Provide the (X, Y) coordinate of the cell's center where the given text is located.  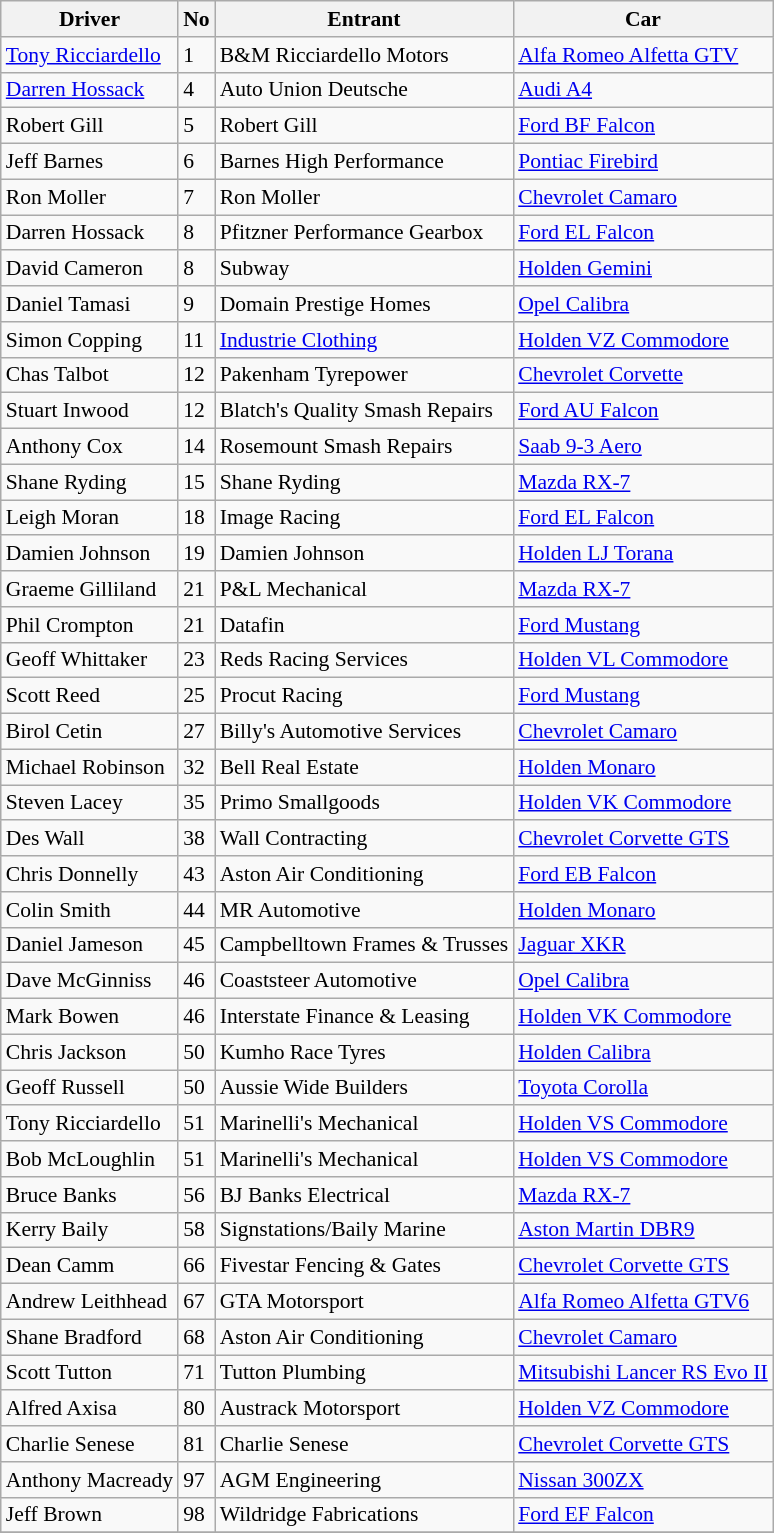
Holden LJ Torana (643, 554)
MR Automotive (364, 910)
Anthony Macready (90, 1480)
Shane Bradford (90, 1337)
GTA Motorsport (364, 1302)
14 (196, 447)
Entrant (364, 19)
Steven Lacey (90, 803)
Auto Union Deutsche (364, 90)
Aussie Wide Builders (364, 1088)
Domain Prestige Homes (364, 304)
Car (643, 19)
Daniel Jameson (90, 945)
27 (196, 732)
Barnes High Performance (364, 162)
71 (196, 1373)
Wildridge Fabrications (364, 1515)
Interstate Finance & Leasing (364, 1017)
67 (196, 1302)
B&M Ricciardello Motors (364, 55)
Pakenham Tyrepower (364, 375)
Coaststeer Automotive (364, 981)
Anthony Cox (90, 447)
Toyota Corolla (643, 1088)
18 (196, 518)
Alfa Romeo Alfetta GTV (643, 55)
Ford BF Falcon (643, 126)
Subway (364, 269)
Ford EB Falcon (643, 874)
Chas Talbot (90, 375)
44 (196, 910)
97 (196, 1480)
Billy's Automotive Services (364, 732)
AGM Engineering (364, 1480)
Bruce Banks (90, 1195)
Chris Donnelly (90, 874)
Aston Martin DBR9 (643, 1230)
19 (196, 554)
Ford EF Falcon (643, 1515)
Jeff Barnes (90, 162)
Stuart Inwood (90, 411)
35 (196, 803)
Campbelltown Frames & Trusses (364, 945)
P&L Mechanical (364, 589)
Holden Gemini (643, 269)
Kumho Race Tyres (364, 1052)
Tutton Plumbing (364, 1373)
Jaguar XKR (643, 945)
Alfa Romeo Alfetta GTV6 (643, 1302)
7 (196, 197)
98 (196, 1515)
Datafin (364, 625)
25 (196, 696)
Driver (90, 19)
BJ Banks Electrical (364, 1195)
15 (196, 482)
45 (196, 945)
Pfitzner Performance Gearbox (364, 233)
Wall Contracting (364, 839)
Procut Racing (364, 696)
Alfred Axisa (90, 1409)
Dean Camm (90, 1266)
Nissan 300ZX (643, 1480)
38 (196, 839)
58 (196, 1230)
Bob McLoughlin (90, 1159)
Holden VL Commodore (643, 660)
80 (196, 1409)
5 (196, 126)
Jeff Brown (90, 1515)
Image Racing (364, 518)
No (196, 19)
66 (196, 1266)
Michael Robinson (90, 767)
Rosemount Smash Repairs (364, 447)
Industrie Clothing (364, 340)
23 (196, 660)
Des Wall (90, 839)
11 (196, 340)
Chris Jackson (90, 1052)
56 (196, 1195)
Ford AU Falcon (643, 411)
Mitsubishi Lancer RS Evo II (643, 1373)
Dave McGinniss (90, 981)
Blatch's Quality Smash Repairs (364, 411)
Pontiac Firebird (643, 162)
Daniel Tamasi (90, 304)
81 (196, 1444)
Mark Bowen (90, 1017)
Primo Smallgoods (364, 803)
68 (196, 1337)
6 (196, 162)
32 (196, 767)
Phil Crompton (90, 625)
4 (196, 90)
Kerry Baily (90, 1230)
Scott Tutton (90, 1373)
Saab 9-3 Aero (643, 447)
Audi A4 (643, 90)
Holden Calibra (643, 1052)
Fivestar Fencing & Gates (364, 1266)
Simon Copping (90, 340)
Chevrolet Corvette (643, 375)
1 (196, 55)
Scott Reed (90, 696)
Colin Smith (90, 910)
9 (196, 304)
Graeme Gilliland (90, 589)
Reds Racing Services (364, 660)
Signstations/Baily Marine (364, 1230)
Geoff Whittaker (90, 660)
Andrew Leithhead (90, 1302)
Bell Real Estate (364, 767)
Birol Cetin (90, 732)
Leigh Moran (90, 518)
Austrack Motorsport (364, 1409)
Geoff Russell (90, 1088)
43 (196, 874)
David Cameron (90, 269)
